For the text-containing cell, return its midpoint in (x, y) coordinate format. 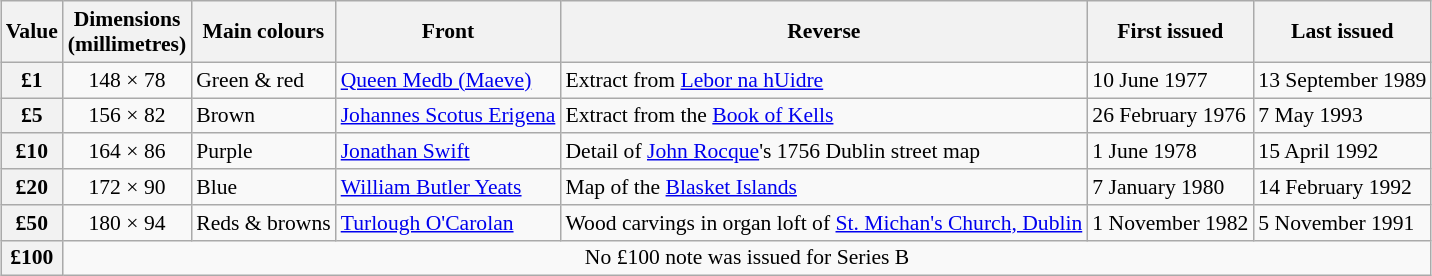
26 February 1976 (1170, 116)
1 June 1978 (1170, 152)
£5 (32, 116)
Reds & browns (263, 223)
First issued (1170, 32)
Detail of John Rocque's 1756 Dublin street map (824, 152)
Wood carvings in organ loft of St. Michan's Church, Dublin (824, 223)
164 × 86 (127, 152)
£1 (32, 80)
172 × 90 (127, 187)
Extract from the Book of Kells (824, 116)
£20 (32, 187)
15 April 1992 (1342, 152)
5 November 1991 (1342, 223)
10 June 1977 (1170, 80)
£100 (32, 258)
No £100 note was issued for Series B (748, 258)
Blue (263, 187)
Jonathan Swift (448, 152)
148 × 78 (127, 80)
£50 (32, 223)
180 × 94 (127, 223)
7 May 1993 (1342, 116)
Map of the Blasket Islands (824, 187)
Extract from Lebor na hUidre (824, 80)
7 January 1980 (1170, 187)
William Butler Yeats (448, 187)
Reverse (824, 32)
Purple (263, 152)
£10 (32, 152)
Last issued (1342, 32)
14 February 1992 (1342, 187)
Queen Medb (Maeve) (448, 80)
Front (448, 32)
Brown (263, 116)
Main colours (263, 32)
Turlough O'Carolan (448, 223)
Johannes Scotus Erigena (448, 116)
Dimensions(millimetres) (127, 32)
1 November 1982 (1170, 223)
Value (32, 32)
Green & red (263, 80)
13 September 1989 (1342, 80)
156 × 82 (127, 116)
